For the text-containing cell, return its midpoint in (x, y) coordinate format. 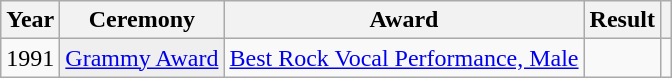
Grammy Award (142, 58)
1991 (30, 58)
Year (30, 20)
Result (622, 20)
Ceremony (142, 20)
Award (404, 20)
Best Rock Vocal Performance, Male (404, 58)
